Locate the cell with the specified text and output its (x, y) center coordinate. 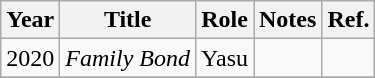
Year (30, 20)
Family Bond (128, 58)
Notes (288, 20)
Title (128, 20)
Ref. (348, 20)
2020 (30, 58)
Role (225, 20)
Yasu (225, 58)
